Determine the [x, y] coordinate at the center of the cell enclosing the given text.  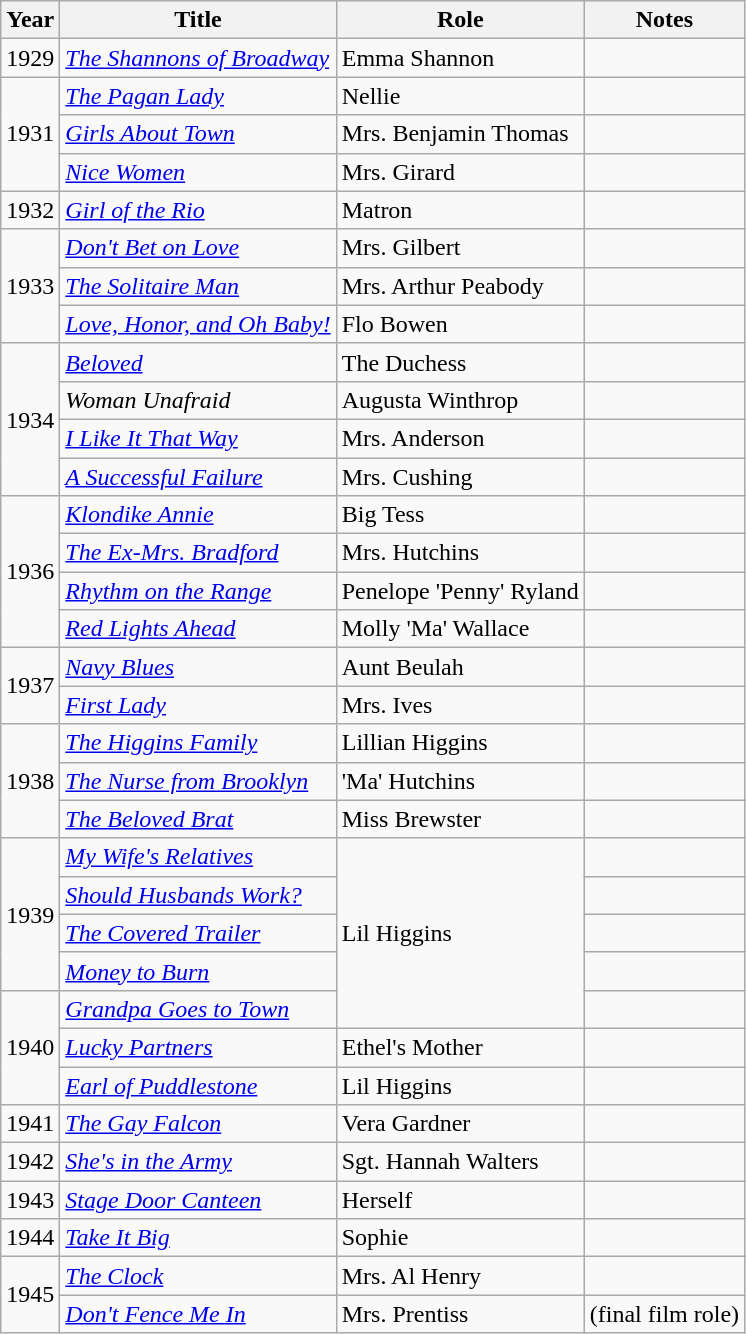
Girl of the Rio [198, 210]
1945 [30, 1295]
I Like It That Way [198, 438]
The Ex-Mrs. Bradford [198, 553]
Should Husbands Work? [198, 895]
The Beloved Brat [198, 819]
1932 [30, 210]
Stage Door Canteen [198, 1200]
My Wife's Relatives [198, 857]
1938 [30, 781]
1944 [30, 1238]
Red Lights Ahead [198, 629]
Penelope 'Penny' Ryland [460, 591]
Don't Fence Me In [198, 1314]
1940 [30, 1047]
Sophie [460, 1238]
1941 [30, 1124]
Herself [460, 1200]
Notes [664, 20]
Navy Blues [198, 667]
Big Tess [460, 515]
Rhythm on the Range [198, 591]
1929 [30, 58]
Emma Shannon [460, 58]
1936 [30, 572]
Grandpa Goes to Town [198, 1009]
The Higgins Family [198, 743]
Girls About Town [198, 134]
Title [198, 20]
(final film role) [664, 1314]
Mrs. Prentiss [460, 1314]
Mrs. Al Henry [460, 1276]
Don't Bet on Love [198, 248]
Vera Gardner [460, 1124]
Mrs. Anderson [460, 438]
Earl of Puddlestone [198, 1085]
1943 [30, 1200]
Mrs. Ives [460, 705]
Molly 'Ma' Wallace [460, 629]
Mrs. Gilbert [460, 248]
The Pagan Lady [198, 96]
Role [460, 20]
First Lady [198, 705]
Klondike Annie [198, 515]
Miss Brewster [460, 819]
Augusta Winthrop [460, 400]
Mrs. Benjamin Thomas [460, 134]
Year [30, 20]
The Nurse from Brooklyn [198, 781]
The Shannons of Broadway [198, 58]
Matron [460, 210]
Money to Burn [198, 971]
1937 [30, 686]
Nice Women [198, 172]
1933 [30, 286]
Lucky Partners [198, 1047]
The Duchess [460, 362]
1942 [30, 1162]
Mrs. Arthur Peabody [460, 286]
She's in the Army [198, 1162]
Lillian Higgins [460, 743]
The Clock [198, 1276]
Woman Unafraid [198, 400]
A Successful Failure [198, 477]
1931 [30, 134]
Aunt Beulah [460, 667]
The Solitaire Man [198, 286]
Flo Bowen [460, 324]
Beloved [198, 362]
Nellie [460, 96]
Sgt. Hannah Walters [460, 1162]
Mrs. Cushing [460, 477]
Take It Big [198, 1238]
Mrs. Hutchins [460, 553]
1939 [30, 914]
'Ma' Hutchins [460, 781]
Mrs. Girard [460, 172]
Love, Honor, and Oh Baby! [198, 324]
The Covered Trailer [198, 933]
Ethel's Mother [460, 1047]
1934 [30, 419]
The Gay Falcon [198, 1124]
